Extract the [X, Y] coordinate from the center of the cell holding the provided text.  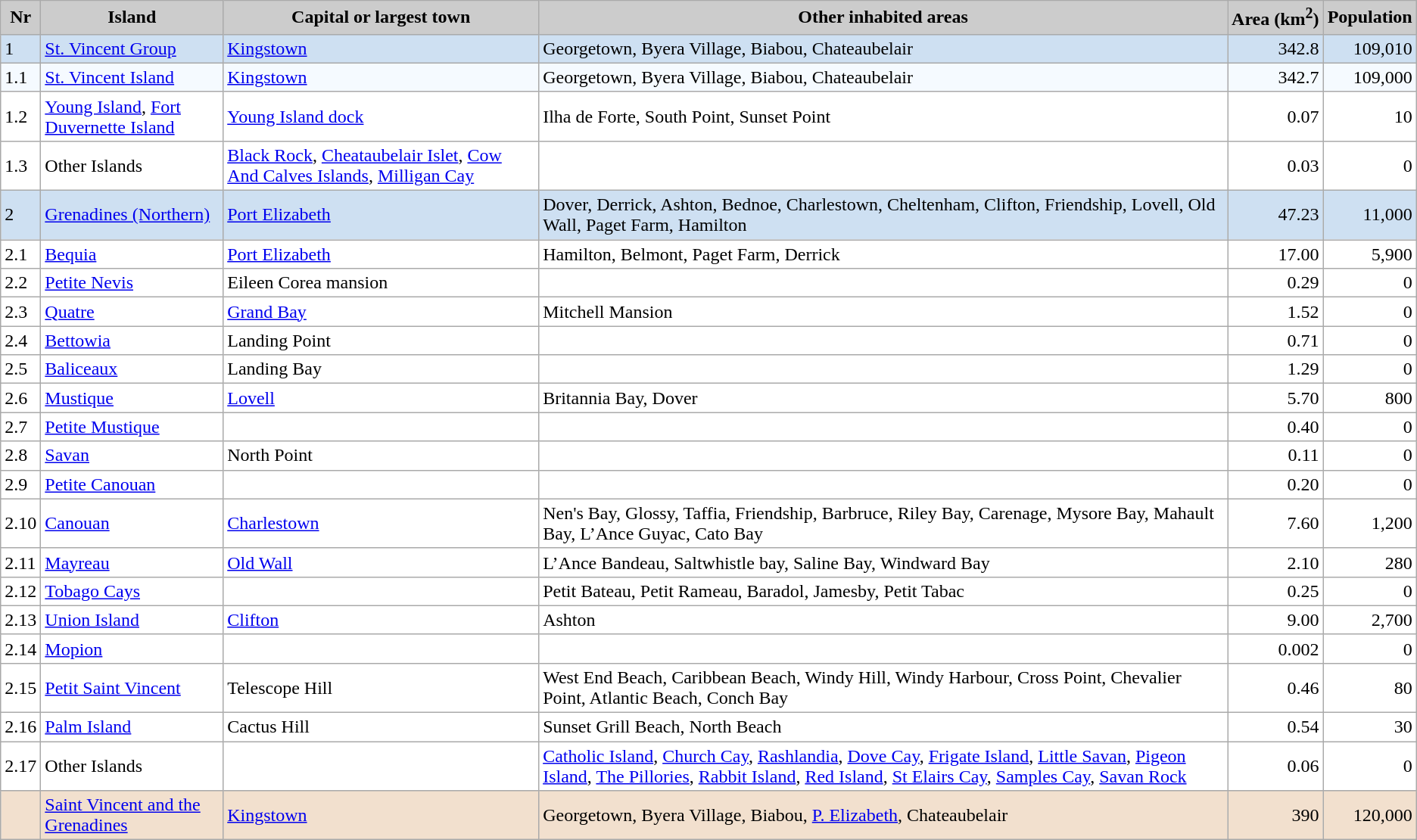
Population [1370, 18]
Quatre [132, 312]
2.11 [21, 562]
1.1 [21, 77]
2.4 [21, 341]
0.11 [1276, 456]
0.71 [1276, 341]
Area (km2) [1276, 18]
Savan [132, 456]
Canouan [132, 524]
Petite Canouan [132, 484]
1 [21, 48]
Tobago Cays [132, 591]
Bequia [132, 254]
Sunset Grill Beach, North Beach [883, 727]
L’Ance Bandeau, Saltwhistle bay, Saline Bay, Windward Bay [883, 562]
Hamilton, Belmont, Paget Farm, Derrick [883, 254]
7.60 [1276, 524]
Georgetown, Byera Village, Biabou, P. Elizabeth, Chateaubelair [883, 816]
Mayreau [132, 562]
1.29 [1276, 369]
Union Island [132, 620]
Petit Saint Vincent [132, 687]
Cactus Hill [381, 727]
Mitchell Mansion [883, 312]
109,010 [1370, 48]
2.7 [21, 427]
120,000 [1370, 816]
Palm Island [132, 727]
Ilha de Forte, South Point, Sunset Point [883, 117]
Ashton [883, 620]
0.46 [1276, 687]
800 [1370, 398]
Other inhabited areas [883, 18]
2,700 [1370, 620]
0.25 [1276, 591]
Petit Bateau, Petit Rameau, Baradol, Jamesby, Petit Tabac [883, 591]
80 [1370, 687]
Petite Mustique [132, 427]
West End Beach, Caribbean Beach, Windy Hill, Windy Harbour, Cross Point, Chevalier Point, Atlantic Beach, Conch Bay [883, 687]
Landing Bay [381, 369]
2.5 [21, 369]
390 [1276, 816]
2.1 [21, 254]
0.29 [1276, 283]
Nen's Bay, Glossy, Taffia, Friendship, Barbruce, Riley Bay, Carenage, Mysore Bay, Mahault Bay, L’Ance Guyac, Cato Bay [883, 524]
Young Island dock [381, 117]
2.15 [21, 687]
0.002 [1276, 649]
2.2 [21, 283]
Young Island, Fort Duvernette Island [132, 117]
St. Vincent Group [132, 48]
0.20 [1276, 484]
Landing Point [381, 341]
Grenadines (Northern) [132, 215]
1.3 [21, 165]
342.8 [1276, 48]
Saint Vincent and the Grenadines [132, 816]
St. Vincent Island [132, 77]
Lovell [381, 398]
Eileen Corea mansion [381, 283]
Capital or largest town [381, 18]
17.00 [1276, 254]
Black Rock, Cheataubelair Islet, Cow And Calves Islands, Milligan Cay [381, 165]
0.07 [1276, 117]
Britannia Bay, Dover [883, 398]
2.3 [21, 312]
2.9 [21, 484]
1.2 [21, 117]
2.14 [21, 649]
2.13 [21, 620]
Old Wall [381, 562]
5.70 [1276, 398]
Mustique [132, 398]
1,200 [1370, 524]
30 [1370, 727]
47.23 [1276, 215]
109,000 [1370, 77]
Nr [21, 18]
Charlestown [381, 524]
0.40 [1276, 427]
2.8 [21, 456]
2 [21, 215]
9.00 [1276, 620]
North Point [381, 456]
Bettowia [132, 341]
5,900 [1370, 254]
0.54 [1276, 727]
280 [1370, 562]
1.52 [1276, 312]
Dover, Derrick, Ashton, Bednoe, Charlestown, Cheltenham, Clifton, Friendship, Lovell, Old Wall, Paget Farm, Hamilton [883, 215]
2.16 [21, 727]
2.12 [21, 591]
342.7 [1276, 77]
0.06 [1276, 766]
Clifton [381, 620]
Mopion [132, 649]
10 [1370, 117]
Telescope Hill [381, 687]
2.17 [21, 766]
Island [132, 18]
Petite Nevis [132, 283]
Grand Bay [381, 312]
11,000 [1370, 215]
2.6 [21, 398]
Baliceaux [132, 369]
0.03 [1276, 165]
